Detect which cell encompasses the target text, then output its (x, y) center coordinate. 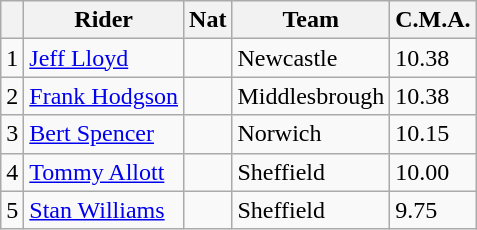
Team (311, 20)
3 (12, 134)
Norwich (311, 134)
Stan Williams (104, 210)
Nat (208, 20)
2 (12, 96)
Frank Hodgson (104, 96)
1 (12, 58)
4 (12, 172)
10.00 (433, 172)
5 (12, 210)
Newcastle (311, 58)
Rider (104, 20)
Jeff Lloyd (104, 58)
Bert Spencer (104, 134)
C.M.A. (433, 20)
10.15 (433, 134)
9.75 (433, 210)
Middlesbrough (311, 96)
Tommy Allott (104, 172)
